Pinpoint the cell where the given text exists, returning its (X, Y) midpoint coordinate. 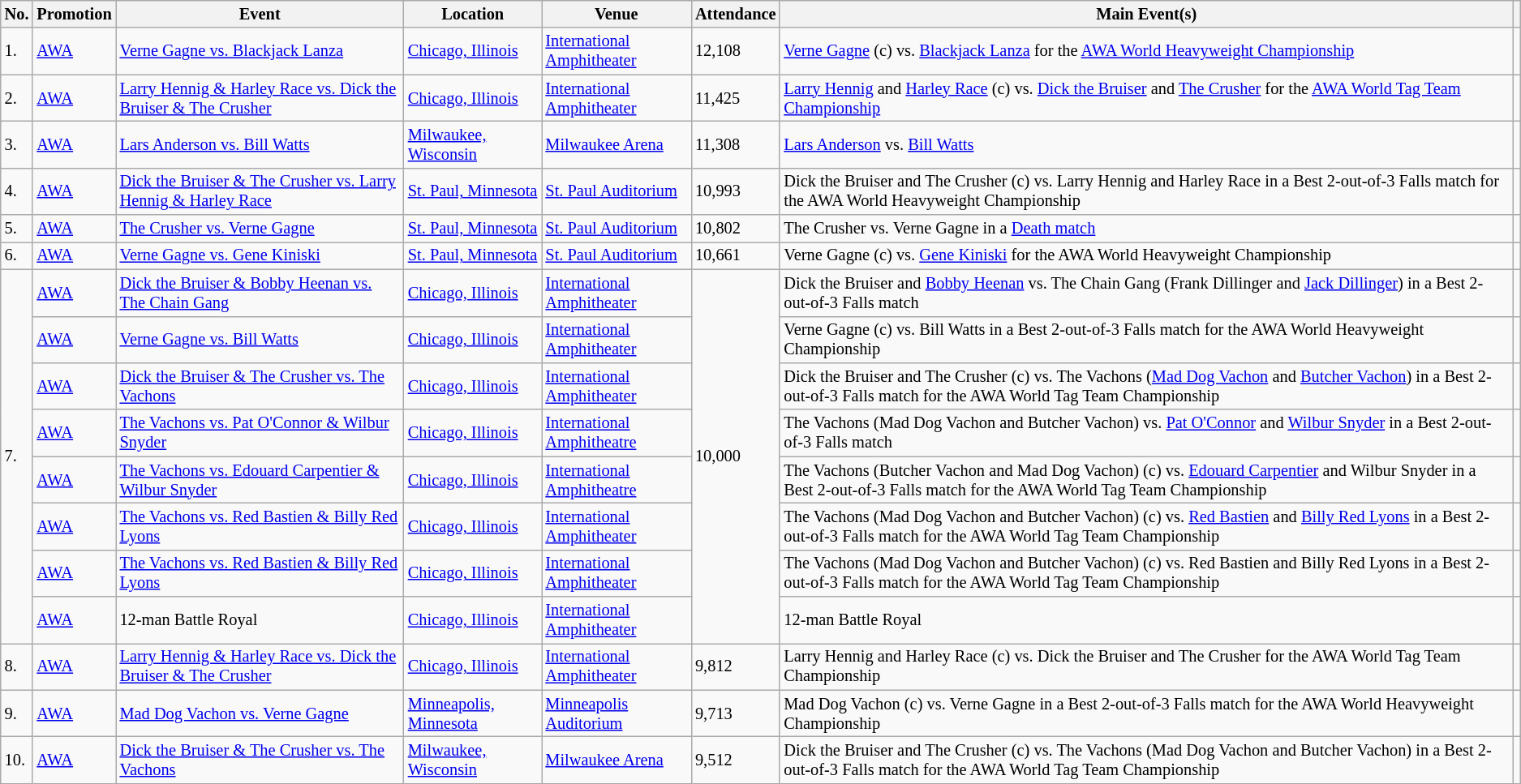
6. (17, 255)
No. (17, 14)
Location (473, 14)
Dick the Bruiser & Bobby Heenan vs. The Chain Gang (260, 293)
The Vachons vs. Edouard Carpentier & Wilbur Snyder (260, 480)
Minneapolis, Minnesota (473, 713)
Minneapolis Auditorium (617, 713)
3. (17, 144)
11,425 (735, 98)
Verne Gagne (c) vs. Gene Kiniski for the AWA World Heavyweight Championship (1146, 255)
Dick the Bruiser and Bobby Heenan vs. The Chain Gang (Frank Dillinger and Jack Dillinger) in a Best 2-out-of-3 Falls match (1146, 293)
9,512 (735, 760)
Dick the Bruiser & The Crusher vs. Larry Hennig & Harley Race (260, 191)
Dick the Bruiser and The Crusher (c) vs. Larry Hennig and Harley Race in a Best 2-out-of-3 Falls match for the AWA World Heavyweight Championship (1146, 191)
The Vachons vs. Pat O'Connor & Wilbur Snyder (260, 433)
2. (17, 98)
Verne Gagne vs. Gene Kiniski (260, 255)
10,993 (735, 191)
Verne Gagne (c) vs. Blackjack Lanza for the AWA World Heavyweight Championship (1146, 51)
Mad Dog Vachon vs. Verne Gagne (260, 713)
12,108 (735, 51)
Verne Gagne (c) vs. Bill Watts in a Best 2-out-of-3 Falls match for the AWA World Heavyweight Championship (1146, 340)
9,713 (735, 713)
5. (17, 229)
7. (17, 456)
The Crusher vs. Verne Gagne (260, 229)
Venue (617, 14)
10,802 (735, 229)
10,000 (735, 456)
8. (17, 666)
Attendance (735, 14)
11,308 (735, 144)
The Crusher vs. Verne Gagne in a Death match (1146, 229)
The Vachons (Mad Dog Vachon and Butcher Vachon) vs. Pat O'Connor and Wilbur Snyder in a Best 2-out-of-3 Falls match (1146, 433)
Mad Dog Vachon (c) vs. Verne Gagne in a Best 2-out-of-3 Falls match for the AWA World Heavyweight Championship (1146, 713)
10. (17, 760)
9,812 (735, 666)
1. (17, 51)
Event (260, 14)
Main Event(s) (1146, 14)
10,661 (735, 255)
9. (17, 713)
Promotion (74, 14)
4. (17, 191)
Verne Gagne vs. Bill Watts (260, 340)
Verne Gagne vs. Blackjack Lanza (260, 51)
